Search for the cell housing the specified text and yield its (X, Y) center coordinate. 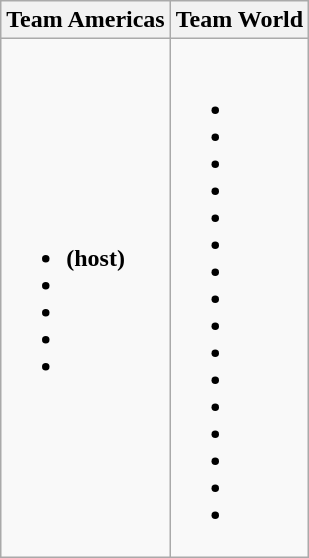
Team World (239, 20)
Team Americas (86, 20)
(host) (86, 298)
